Search for the cell housing the specified text and yield its (X, Y) center coordinate. 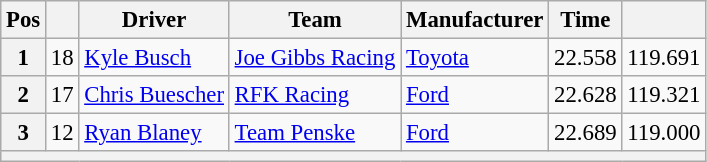
Joe Gibbs Racing (314, 58)
Team (314, 20)
Time (586, 20)
RFK Racing (314, 95)
Kyle Busch (154, 58)
12 (62, 133)
Toyota (475, 58)
119.000 (664, 133)
22.628 (586, 95)
Driver (154, 20)
Chris Buescher (154, 95)
22.558 (586, 58)
3 (24, 133)
Ryan Blaney (154, 133)
2 (24, 95)
17 (62, 95)
Team Penske (314, 133)
1 (24, 58)
119.321 (664, 95)
18 (62, 58)
Pos (24, 20)
119.691 (664, 58)
22.689 (586, 133)
Manufacturer (475, 20)
